Detect which cell encompasses the target text, then output its (x, y) center coordinate. 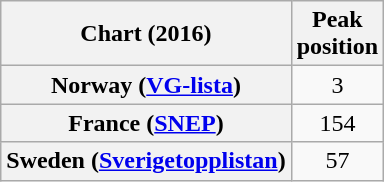
154 (337, 123)
Chart (2016) (146, 34)
57 (337, 161)
France (SNEP) (146, 123)
Sweden (Sverigetopplistan) (146, 161)
3 (337, 85)
Peakposition (337, 34)
Norway (VG-lista) (146, 85)
